Capture the cell that displays the provided text and extract its (X, Y) central coordinate. 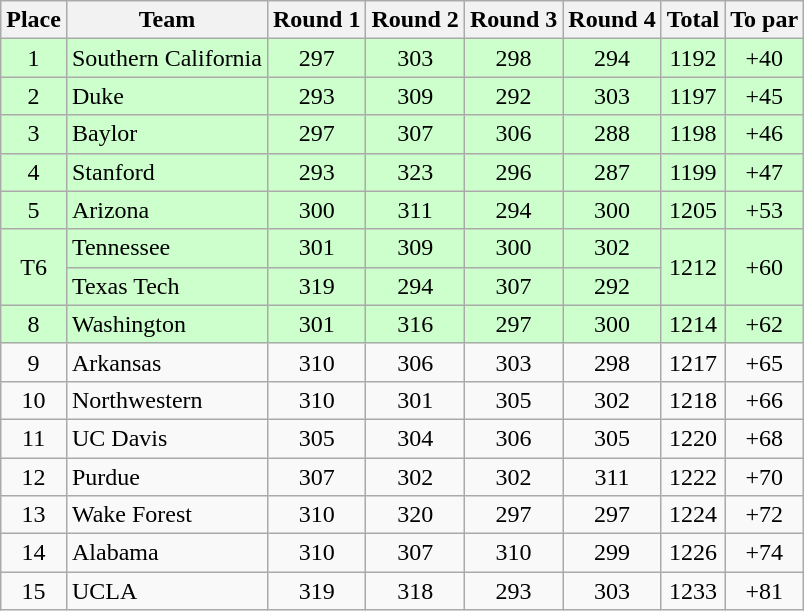
Round 1 (316, 20)
Tennessee (166, 248)
+70 (764, 477)
320 (415, 515)
316 (415, 324)
4 (34, 172)
+72 (764, 515)
13 (34, 515)
Round 4 (612, 20)
To par (764, 20)
1 (34, 58)
1198 (693, 134)
299 (612, 553)
Alabama (166, 553)
Northwestern (166, 400)
1222 (693, 477)
323 (415, 172)
287 (612, 172)
Duke (166, 96)
+62 (764, 324)
Texas Tech (166, 286)
1212 (693, 267)
1197 (693, 96)
Place (34, 20)
+53 (764, 210)
Wake Forest (166, 515)
Team (166, 20)
Baylor (166, 134)
Arkansas (166, 362)
1214 (693, 324)
1226 (693, 553)
T6 (34, 267)
Southern California (166, 58)
1205 (693, 210)
1192 (693, 58)
+40 (764, 58)
12 (34, 477)
1224 (693, 515)
Stanford (166, 172)
304 (415, 438)
UCLA (166, 591)
Total (693, 20)
+81 (764, 591)
Round 3 (513, 20)
15 (34, 591)
+68 (764, 438)
14 (34, 553)
+47 (764, 172)
288 (612, 134)
296 (513, 172)
+45 (764, 96)
8 (34, 324)
2 (34, 96)
1233 (693, 591)
11 (34, 438)
+60 (764, 267)
+46 (764, 134)
+66 (764, 400)
Arizona (166, 210)
Purdue (166, 477)
318 (415, 591)
1220 (693, 438)
+65 (764, 362)
+74 (764, 553)
3 (34, 134)
9 (34, 362)
10 (34, 400)
Washington (166, 324)
Round 2 (415, 20)
UC Davis (166, 438)
1199 (693, 172)
5 (34, 210)
1218 (693, 400)
1217 (693, 362)
